Capture the cell that displays the provided text and extract its (X, Y) central coordinate. 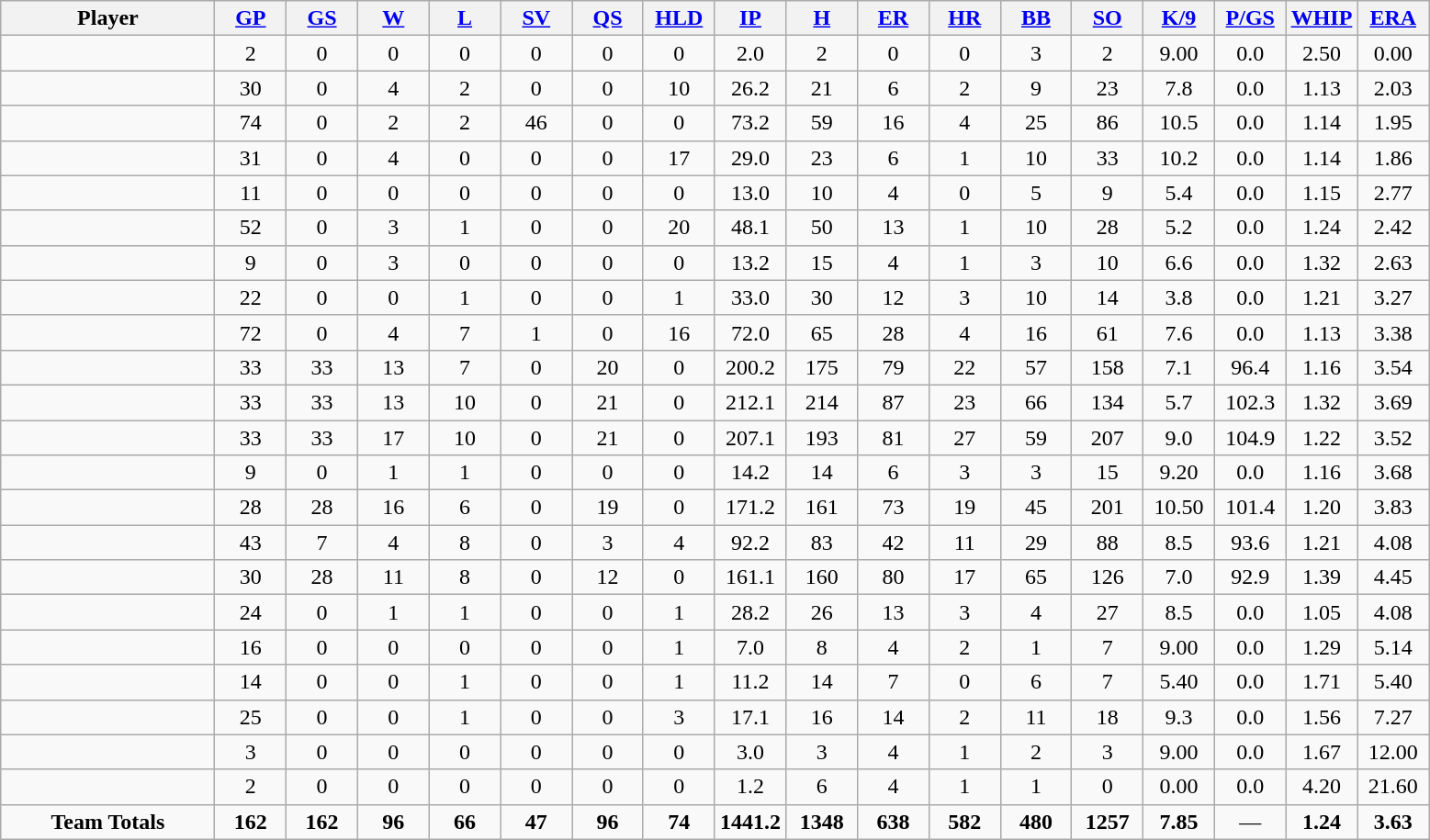
3.8 (1179, 297)
200.2 (750, 367)
4.45 (1393, 577)
6.6 (1179, 263)
102.3 (1250, 402)
1441.2 (750, 822)
5.7 (1179, 402)
1.22 (1322, 438)
161.1 (750, 577)
ER (894, 18)
2.42 (1393, 228)
1.95 (1393, 123)
7.27 (1393, 717)
SV (536, 18)
29.0 (750, 158)
29 (1036, 543)
1257 (1108, 822)
47 (536, 822)
14.2 (750, 473)
3.38 (1393, 332)
1.2 (750, 787)
3.0 (750, 752)
3.83 (1393, 508)
26 (822, 612)
48.1 (750, 228)
9.20 (1179, 473)
Team Totals (108, 822)
83 (822, 543)
1.39 (1322, 577)
7.8 (1179, 88)
1.86 (1393, 158)
72 (251, 332)
BB (1036, 18)
80 (894, 577)
ERA (1393, 18)
28.2 (750, 612)
73 (894, 508)
5.4 (1179, 193)
SO (1108, 18)
7.85 (1179, 822)
18 (1108, 717)
P/GS (1250, 18)
201 (1108, 508)
7.1 (1179, 367)
87 (894, 402)
1.20 (1322, 508)
50 (822, 228)
126 (1108, 577)
61 (1108, 332)
HLD (679, 18)
3.52 (1393, 438)
1.29 (1322, 647)
207 (1108, 438)
92.2 (750, 543)
9.0 (1179, 438)
52 (251, 228)
207.1 (750, 438)
57 (1036, 367)
2.50 (1322, 53)
1.15 (1322, 193)
43 (251, 543)
161 (822, 508)
3.68 (1393, 473)
3.54 (1393, 367)
46 (536, 123)
GS (322, 18)
2.03 (1393, 88)
10.2 (1179, 158)
160 (822, 577)
45 (1036, 508)
IP (750, 18)
101.4 (1250, 508)
QS (608, 18)
31 (251, 158)
11.2 (750, 682)
2.0 (750, 53)
73.2 (750, 123)
1.05 (1322, 612)
10.5 (1179, 123)
42 (894, 543)
21.60 (1393, 787)
W (393, 18)
81 (894, 438)
582 (964, 822)
86 (1108, 123)
212.1 (750, 402)
7.6 (1179, 332)
480 (1036, 822)
HR (964, 18)
1348 (822, 822)
L (465, 18)
Player (108, 18)
79 (894, 367)
638 (894, 822)
H (822, 18)
17.1 (750, 717)
175 (822, 367)
5.14 (1393, 647)
24 (251, 612)
— (1250, 822)
72.0 (750, 332)
158 (1108, 367)
5 (1036, 193)
5.2 (1179, 228)
10.50 (1179, 508)
1.67 (1322, 752)
GP (251, 18)
2.63 (1393, 263)
88 (1108, 543)
13.0 (750, 193)
92.9 (1250, 577)
2.77 (1393, 193)
134 (1108, 402)
193 (822, 438)
3.27 (1393, 297)
104.9 (1250, 438)
1.56 (1322, 717)
171.2 (750, 508)
1.71 (1322, 682)
K/9 (1179, 18)
26.2 (750, 88)
93.6 (1250, 543)
13.2 (750, 263)
214 (822, 402)
3.69 (1393, 402)
WHIP (1322, 18)
33.0 (750, 297)
96.4 (1250, 367)
4.20 (1322, 787)
9.3 (1179, 717)
3.63 (1393, 822)
12.00 (1393, 752)
